Pinpoint the cell where the given text exists, returning its [x, y] midpoint coordinate. 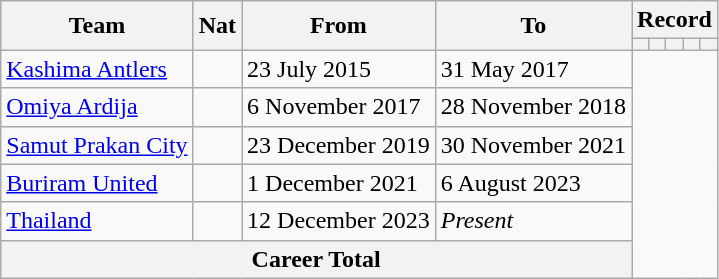
Present [533, 221]
Kashima Antlers [97, 69]
To [533, 26]
23 July 2015 [339, 69]
1 December 2021 [339, 183]
Omiya Ardija [97, 107]
Buriram United [97, 183]
Thailand [97, 221]
From [339, 26]
Samut Prakan City [97, 145]
Nat [217, 26]
Career Total [316, 259]
6 August 2023 [533, 183]
31 May 2017 [533, 69]
6 November 2017 [339, 107]
28 November 2018 [533, 107]
30 November 2021 [533, 145]
12 December 2023 [339, 221]
Team [97, 26]
Record [675, 20]
23 December 2019 [339, 145]
